Detect which cell encompasses the target text, then output its (x, y) center coordinate. 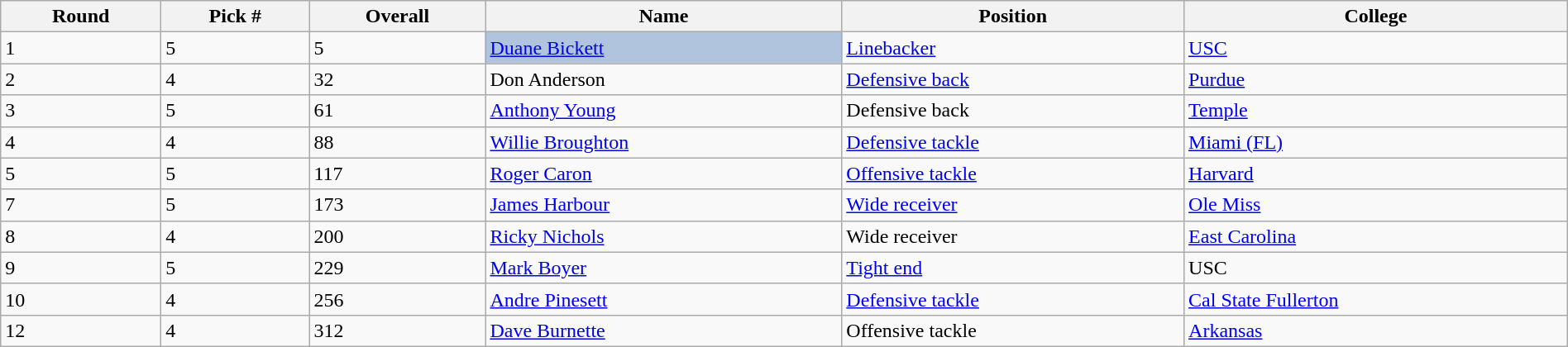
Linebacker (1013, 48)
12 (81, 330)
Temple (1376, 111)
College (1376, 17)
Roger Caron (663, 173)
Don Anderson (663, 79)
312 (397, 330)
1 (81, 48)
2 (81, 79)
Anthony Young (663, 111)
East Carolina (1376, 236)
3 (81, 111)
Andre Pinesett (663, 299)
Arkansas (1376, 330)
Cal State Fullerton (1376, 299)
32 (397, 79)
Purdue (1376, 79)
Pick # (235, 17)
Dave Burnette (663, 330)
8 (81, 236)
117 (397, 173)
Name (663, 17)
Position (1013, 17)
Harvard (1376, 173)
229 (397, 268)
9 (81, 268)
61 (397, 111)
Tight end (1013, 268)
256 (397, 299)
James Harbour (663, 205)
Ole Miss (1376, 205)
88 (397, 142)
Overall (397, 17)
10 (81, 299)
Duane Bickett (663, 48)
173 (397, 205)
7 (81, 205)
Willie Broughton (663, 142)
Miami (FL) (1376, 142)
Mark Boyer (663, 268)
Ricky Nichols (663, 236)
Round (81, 17)
200 (397, 236)
